Capture the cell that displays the provided text and extract its (x, y) central coordinate. 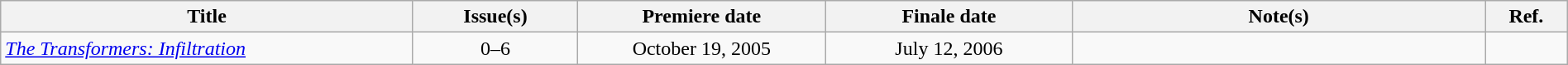
Issue(s) (495, 17)
October 19, 2005 (701, 48)
Finale date (949, 17)
Title (207, 17)
The Transformers: Infiltration (207, 48)
Note(s) (1279, 17)
Ref. (1527, 17)
Premiere date (701, 17)
July 12, 2006 (949, 48)
0–6 (495, 48)
